Provide the (X, Y) coordinate of the cell's center where the given text is located.  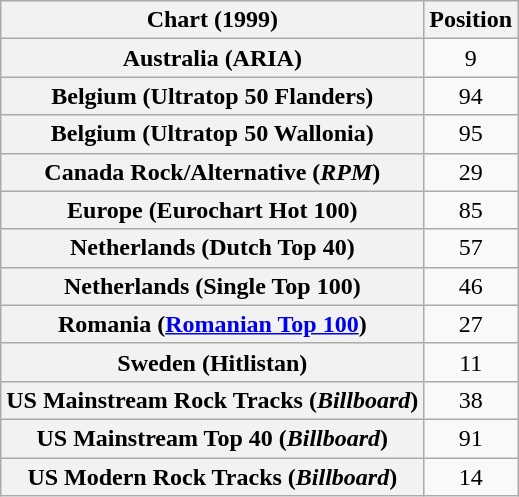
Belgium (Ultratop 50 Wallonia) (212, 134)
Sweden (Hitlistan) (212, 362)
46 (471, 286)
14 (471, 477)
US Modern Rock Tracks (Billboard) (212, 477)
9 (471, 58)
95 (471, 134)
85 (471, 210)
38 (471, 400)
57 (471, 248)
11 (471, 362)
US Mainstream Top 40 (Billboard) (212, 438)
Netherlands (Dutch Top 40) (212, 248)
Europe (Eurochart Hot 100) (212, 210)
Australia (ARIA) (212, 58)
Romania (Romanian Top 100) (212, 324)
Position (471, 20)
US Mainstream Rock Tracks (Billboard) (212, 400)
94 (471, 96)
Canada Rock/Alternative (RPM) (212, 172)
27 (471, 324)
91 (471, 438)
Netherlands (Single Top 100) (212, 286)
Belgium (Ultratop 50 Flanders) (212, 96)
Chart (1999) (212, 20)
29 (471, 172)
